Return (x, y) of the center of cell containing provided text 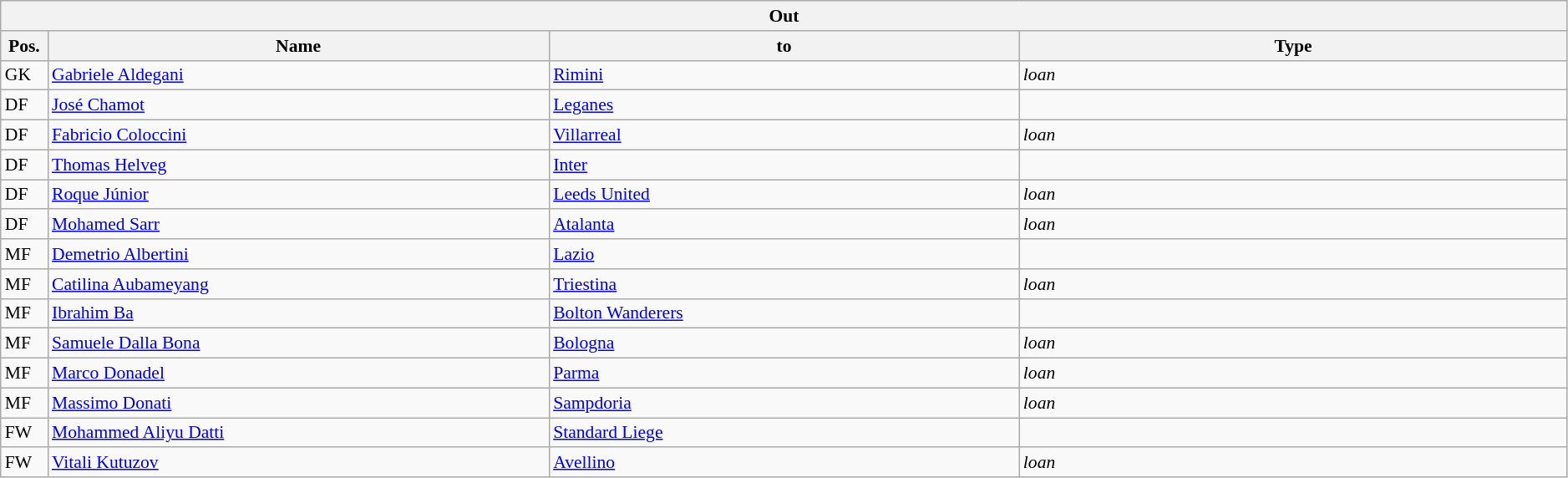
Vitali Kutuzov (298, 463)
Out (784, 16)
Gabriele Aldegani (298, 75)
Leeds United (784, 195)
Fabricio Coloccini (298, 135)
Mohammed Aliyu Datti (298, 433)
Demetrio Albertini (298, 254)
Bolton Wanderers (784, 313)
Leganes (784, 105)
Villarreal (784, 135)
Marco Donadel (298, 374)
Lazio (784, 254)
Mohamed Sarr (298, 225)
Thomas Helveg (298, 165)
to (784, 46)
Ibrahim Ba (298, 313)
GK (24, 75)
Inter (784, 165)
Bologna (784, 343)
Pos. (24, 46)
José Chamot (298, 105)
Atalanta (784, 225)
Triestina (784, 284)
Type (1293, 46)
Name (298, 46)
Samuele Dalla Bona (298, 343)
Massimo Donati (298, 403)
Avellino (784, 463)
Sampdoria (784, 403)
Parma (784, 374)
Standard Liege (784, 433)
Catilina Aubameyang (298, 284)
Roque Júnior (298, 195)
Rimini (784, 75)
